Determine the [X, Y] coordinate at the center of the cell enclosing the given text.  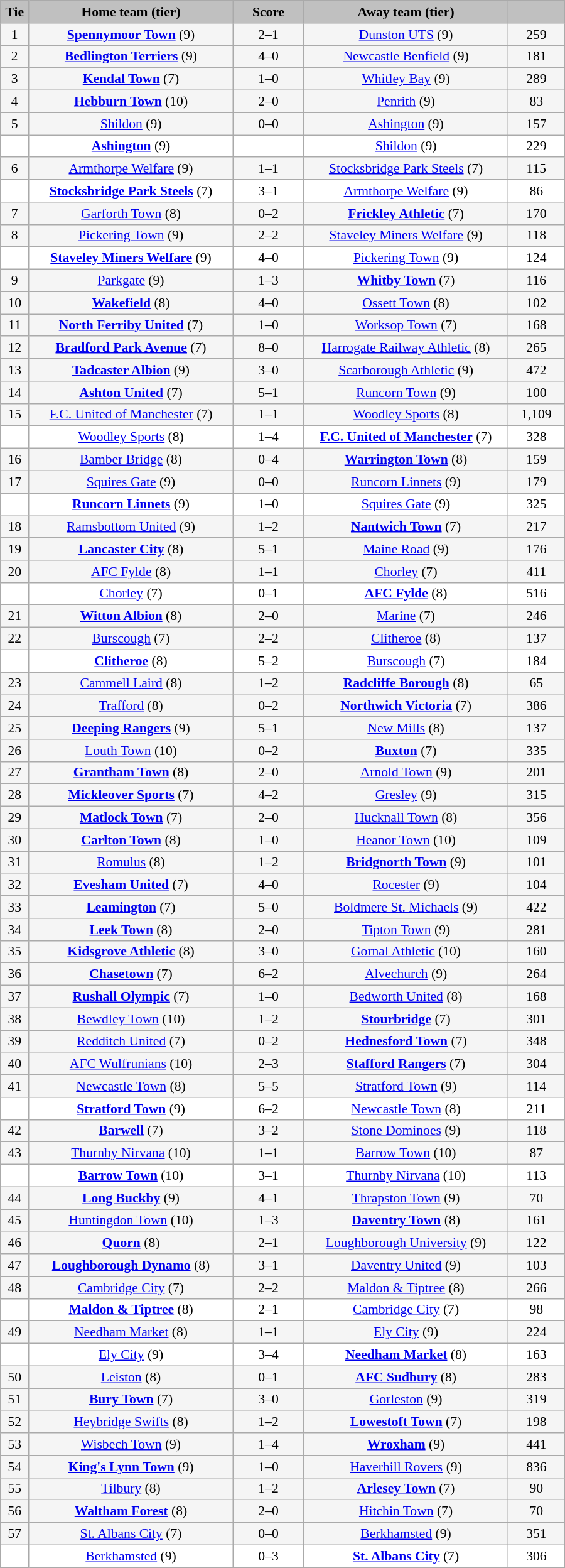
13 [15, 370]
Loughborough University (9) [406, 1243]
28 [15, 795]
217 [536, 527]
27 [15, 773]
Gornal Athletic (10) [406, 952]
Marine (7) [406, 616]
Lowestoft Town (7) [406, 1422]
46 [15, 1243]
Evesham United (7) [131, 885]
Spennymoor Town (9) [131, 35]
35 [15, 952]
Heanor Town (10) [406, 840]
1,109 [536, 415]
266 [536, 1288]
21 [15, 616]
3 [15, 79]
Hitchin Town (7) [406, 1511]
Kidsgrove Athletic (8) [131, 952]
170 [536, 214]
304 [536, 1064]
Carlton Town (8) [131, 840]
36 [15, 974]
Trafford (8) [131, 706]
Chasetown (7) [131, 974]
Dunston UTS (9) [406, 35]
41 [15, 1086]
161 [536, 1221]
44 [15, 1198]
5 [15, 124]
Arnold Town (9) [406, 773]
8 [15, 236]
0–4 [268, 460]
Romulus (8) [131, 863]
Matlock Town (7) [131, 818]
184 [536, 661]
Worksop Town (7) [406, 325]
Bedlington Terriers (9) [131, 57]
53 [15, 1444]
325 [536, 504]
Whitley Bay (9) [406, 79]
8–0 [268, 348]
Ossett Town (8) [406, 303]
56 [15, 1511]
246 [536, 616]
157 [536, 124]
43 [15, 1153]
472 [536, 370]
12 [15, 348]
Radcliffe Borough (8) [406, 683]
259 [536, 35]
Gresley (9) [406, 795]
351 [536, 1534]
31 [15, 863]
116 [536, 281]
6 [15, 169]
122 [536, 1243]
Maine Road (9) [406, 549]
Parkgate (9) [131, 281]
Score [268, 12]
Leamington (7) [131, 907]
Garforth Town (8) [131, 214]
Bury Town (7) [131, 1400]
109 [536, 840]
Hebburn Town (10) [131, 102]
3–2 [268, 1131]
Bedworth United (8) [406, 997]
65 [536, 683]
Penrith (9) [406, 102]
Stone Dominoes (9) [406, 1131]
19 [15, 549]
Boldmere St. Michaels (9) [406, 907]
Ramsbottom United (9) [131, 527]
Thrapston Town (9) [406, 1198]
AFC Wulfrunians (10) [131, 1064]
Leiston (8) [131, 1377]
55 [15, 1489]
17 [15, 482]
Tilbury (8) [131, 1489]
83 [536, 102]
516 [536, 594]
Warrington Town (8) [406, 460]
Cammell Laird (8) [131, 683]
22 [15, 639]
39 [15, 1042]
Tipton Town (9) [406, 930]
50 [15, 1377]
Stourbridge (7) [406, 1019]
Hucknall Town (8) [406, 818]
Wisbech Town (9) [131, 1444]
54 [15, 1467]
42 [15, 1131]
Alvechurch (9) [406, 974]
Ashton United (7) [131, 393]
335 [536, 751]
265 [536, 348]
181 [536, 57]
836 [536, 1467]
5–2 [268, 661]
Deeping Rangers (9) [131, 728]
King's Lynn Town (9) [131, 1467]
4–1 [268, 1198]
306 [536, 1556]
Long Buckby (9) [131, 1198]
Barwell (7) [131, 1131]
315 [536, 795]
24 [15, 706]
40 [15, 1064]
Tadcaster Albion (9) [131, 370]
51 [15, 1400]
49 [15, 1332]
441 [536, 1444]
37 [15, 997]
34 [15, 930]
16 [15, 460]
AFC Sudbury (8) [406, 1377]
Gorleston (9) [406, 1400]
224 [536, 1332]
25 [15, 728]
32 [15, 885]
2 [15, 57]
411 [536, 572]
Rocester (9) [406, 885]
124 [536, 258]
14 [15, 393]
15 [15, 415]
159 [536, 460]
Daventry United (9) [406, 1265]
Waltham Forest (8) [131, 1511]
33 [15, 907]
10 [15, 303]
283 [536, 1377]
Nantwich Town (7) [406, 527]
52 [15, 1422]
7 [15, 214]
26 [15, 751]
Haverhill Rovers (9) [406, 1467]
Wroxham (9) [406, 1444]
348 [536, 1042]
4–2 [268, 795]
103 [536, 1265]
176 [536, 549]
New Mills (8) [406, 728]
Huntingdon Town (10) [131, 1221]
Whitby Town (7) [406, 281]
Hednesford Town (7) [406, 1042]
Home team (tier) [131, 12]
2–3 [268, 1064]
356 [536, 818]
Grantham Town (8) [131, 773]
5–5 [268, 1086]
289 [536, 79]
Louth Town (10) [131, 751]
Daventry Town (8) [406, 1221]
Leek Town (8) [131, 930]
Heybridge Swifts (8) [131, 1422]
328 [536, 437]
198 [536, 1422]
422 [536, 907]
201 [536, 773]
319 [536, 1400]
115 [536, 169]
57 [15, 1534]
Buxton (7) [406, 751]
4 [15, 102]
Away team (tier) [406, 12]
211 [536, 1109]
North Ferriby United (7) [131, 325]
Newcastle Benfield (9) [406, 57]
Redditch United (7) [131, 1042]
Frickley Athletic (7) [406, 214]
86 [536, 191]
102 [536, 303]
113 [536, 1176]
100 [536, 393]
20 [15, 572]
Stafford Rangers (7) [406, 1064]
386 [536, 706]
Bamber Bridge (8) [131, 460]
Loughborough Dynamo (8) [131, 1265]
179 [536, 482]
3–4 [268, 1355]
Bridgnorth Town (9) [406, 863]
5–0 [268, 907]
Harrogate Railway Athletic (8) [406, 348]
Quorn (8) [131, 1243]
Arlesey Town (7) [406, 1489]
163 [536, 1355]
18 [15, 527]
Kendal Town (7) [131, 79]
160 [536, 952]
Northwich Victoria (7) [406, 706]
Rushall Olympic (7) [131, 997]
87 [536, 1153]
Mickleover Sports (7) [131, 795]
9 [15, 281]
23 [15, 683]
45 [15, 1221]
Wakefield (8) [131, 303]
Lancaster City (8) [131, 549]
301 [536, 1019]
Witton Albion (8) [131, 616]
229 [536, 146]
Scarborough Athletic (9) [406, 370]
104 [536, 885]
114 [536, 1086]
0–3 [268, 1556]
101 [536, 863]
11 [15, 325]
Bradford Park Avenue (7) [131, 348]
1 [15, 35]
29 [15, 818]
90 [536, 1489]
Tie [15, 12]
98 [536, 1310]
47 [15, 1265]
Runcorn Town (9) [406, 393]
38 [15, 1019]
48 [15, 1288]
281 [536, 930]
30 [15, 840]
264 [536, 974]
Bewdley Town (10) [131, 1019]
